Return the (x, y) coordinate for the center point of the cell that contains the specified text.  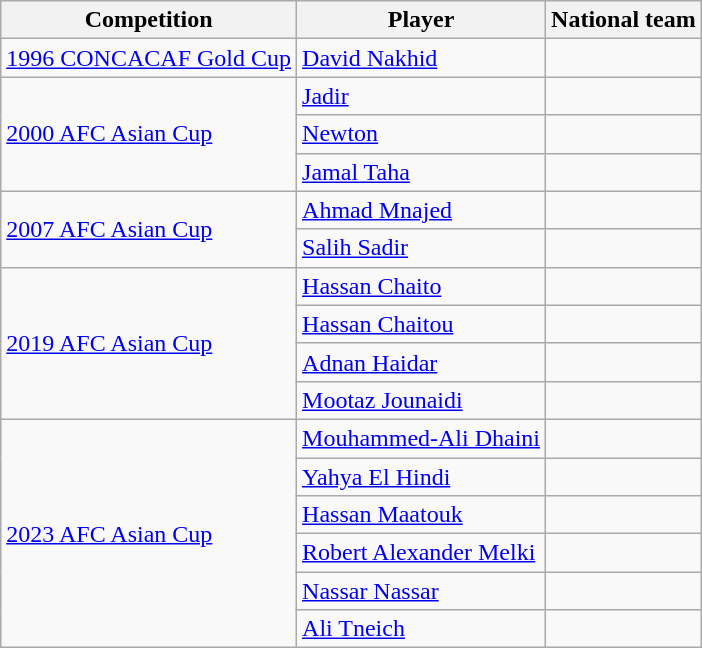
David Nakhid (422, 58)
Player (422, 20)
2007 AFC Asian Cup (149, 229)
Jadir (422, 96)
Ahmad Mnajed (422, 210)
Salih Sadir (422, 248)
Hassan Chaito (422, 286)
Hassan Chaitou (422, 324)
Competition (149, 20)
National team (624, 20)
Ali Tneich (422, 629)
Yahya El Hindi (422, 477)
Newton (422, 134)
1996 CONCACAF Gold Cup (149, 58)
Jamal Taha (422, 172)
Hassan Maatouk (422, 515)
Robert Alexander Melki (422, 553)
Nassar Nassar (422, 591)
2000 AFC Asian Cup (149, 134)
Adnan Haidar (422, 362)
2023 AFC Asian Cup (149, 533)
2019 AFC Asian Cup (149, 343)
Mootaz Jounaidi (422, 400)
Mouhammed-Ali Dhaini (422, 438)
